Identify which cell holds the provided text, then report its (X, Y) central coordinate. 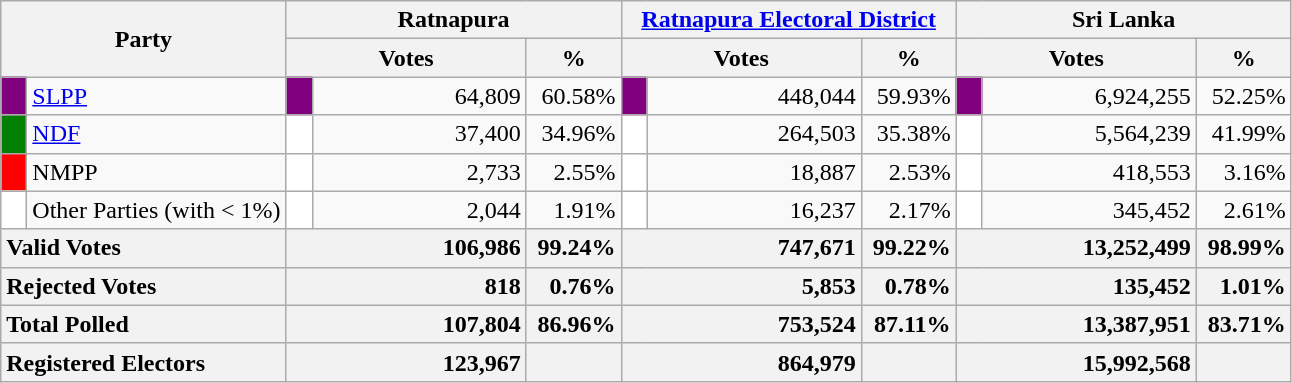
99.24% (574, 248)
1.91% (574, 210)
418,553 (1089, 172)
Ratnapura Electoral District (788, 20)
Sri Lanka (1124, 20)
5,853 (741, 286)
NDF (156, 134)
345,452 (1089, 210)
83.71% (1244, 324)
2,733 (419, 172)
107,804 (406, 324)
NMPP (156, 172)
2.17% (908, 210)
2.55% (574, 172)
747,671 (741, 248)
264,503 (754, 134)
753,524 (741, 324)
0.76% (574, 286)
98.99% (1244, 248)
87.11% (908, 324)
5,564,239 (1089, 134)
2.61% (1244, 210)
16,237 (754, 210)
0.78% (908, 286)
123,967 (406, 362)
86.96% (574, 324)
13,387,951 (1076, 324)
37,400 (419, 134)
818 (406, 286)
SLPP (156, 96)
2.53% (908, 172)
59.93% (908, 96)
1.01% (1244, 286)
34.96% (574, 134)
99.22% (908, 248)
Party (144, 39)
52.25% (1244, 96)
Registered Electors (144, 362)
15,992,568 (1076, 362)
35.38% (908, 134)
Rejected Votes (144, 286)
Valid Votes (144, 248)
13,252,499 (1076, 248)
448,044 (754, 96)
106,986 (406, 248)
Ratnapura (454, 20)
Other Parties (with < 1%) (156, 210)
18,887 (754, 172)
3.16% (1244, 172)
6,924,255 (1089, 96)
64,809 (419, 96)
864,979 (741, 362)
41.99% (1244, 134)
135,452 (1076, 286)
2,044 (419, 210)
60.58% (574, 96)
Total Polled (144, 324)
